Locate the cell with the specified text and output its [x, y] center coordinate. 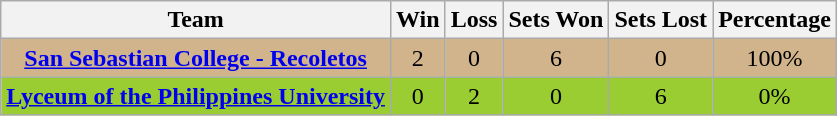
Percentage [775, 20]
Sets Lost [661, 20]
Team [196, 20]
100% [775, 58]
Loss [474, 20]
San Sebastian College - Recoletos [196, 58]
Lyceum of the Philippines University [196, 96]
Win [418, 20]
Sets Won [556, 20]
0% [775, 96]
